Return the (x, y) coordinate for the center point of the cell that contains the specified text.  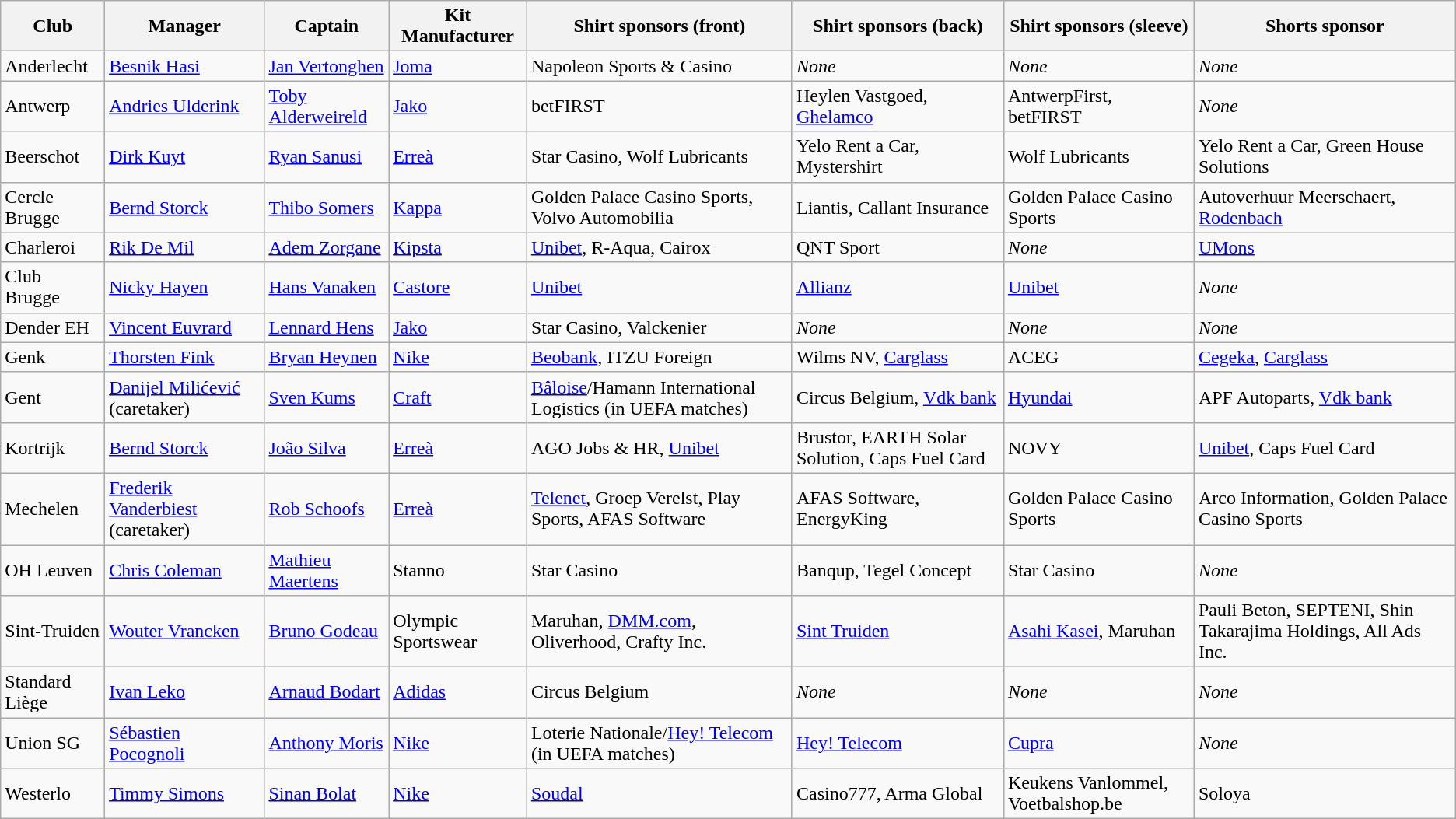
Autoverhuur Meerschaert, Rodenbach (1325, 207)
Kipsta (458, 247)
Mechelen (53, 509)
Kit Manufacturer (458, 26)
betFIRST (660, 106)
Stanno (458, 569)
Sébastien Pocognoli (185, 744)
Allianz (898, 288)
Club Brugge (53, 288)
NOVY (1098, 448)
Nicky Hayen (185, 288)
Yelo Rent a Car, Mystershirt (898, 157)
Jan Vertonghen (327, 66)
Soloya (1325, 793)
Standard Liège (53, 692)
Union SG (53, 744)
Hyundai (1098, 397)
Brustor, EARTH Solar Solution, Caps Fuel Card (898, 448)
Club (53, 26)
Charleroi (53, 247)
Star Casino, Wolf Lubricants (660, 157)
Cercle Brugge (53, 207)
Wilms NV, Carglass (898, 357)
Circus Belgium (660, 692)
Hey! Telecom (898, 744)
Dirk Kuyt (185, 157)
Genk (53, 357)
Kappa (458, 207)
Mathieu Maertens (327, 569)
Kortrijk (53, 448)
Circus Belgium, Vdk bank (898, 397)
Chris Coleman (185, 569)
Dender EH (53, 327)
UMons (1325, 247)
Wouter Vrancken (185, 632)
Sint Truiden (898, 632)
Antwerp (53, 106)
APF Autoparts, Vdk bank (1325, 397)
OH Leuven (53, 569)
Asahi Kasei, Maruhan (1098, 632)
Arnaud Bodart (327, 692)
Adidas (458, 692)
Thorsten Fink (185, 357)
Maruhan, DMM.com, Oliverhood, Crafty Inc. (660, 632)
Rob Schoofs (327, 509)
Hans Vanaken (327, 288)
Banqup, Tegel Concept (898, 569)
Joma (458, 66)
Ryan Sanusi (327, 157)
Andries Ulderink (185, 106)
Frederik Vanderbiest (caretaker) (185, 509)
Besnik Hasi (185, 66)
Wolf Lubricants (1098, 157)
Olympic Sportswear (458, 632)
QNT Sport (898, 247)
ACEG (1098, 357)
Beobank, ITZU Foreign (660, 357)
Bâloise/Hamann International Logistics (in UEFA matches) (660, 397)
Golden Palace Casino Sports, Volvo Automobilia (660, 207)
Yelo Rent a Car, Green House Solutions (1325, 157)
Telenet, Groep Verelst, Play Sports, AFAS Software (660, 509)
Danijel Milićević (caretaker) (185, 397)
AntwerpFirst, betFIRST (1098, 106)
Shirt sponsors (front) (660, 26)
Anderlecht (53, 66)
Cegeka, Carglass (1325, 357)
Cupra (1098, 744)
Captain (327, 26)
Pauli Beton, SEPTENI, Shin Takarajima Holdings, All Ads Inc. (1325, 632)
Westerlo (53, 793)
Beerschot (53, 157)
João Silva (327, 448)
Castore (458, 288)
Star Casino, Valckenier (660, 327)
Keukens Vanlommel, Voetbalshop.be (1098, 793)
Unibet, Caps Fuel Card (1325, 448)
Craft (458, 397)
Shorts sponsor (1325, 26)
Sinan Bolat (327, 793)
Vincent Euvrard (185, 327)
Lennard Hens (327, 327)
Unibet, R-Aqua, Cairox (660, 247)
Manager (185, 26)
Anthony Moris (327, 744)
Shirt sponsors (sleeve) (1098, 26)
Bruno Godeau (327, 632)
Arco Information, Golden Palace Casino Sports (1325, 509)
Ivan Leko (185, 692)
Rik De Mil (185, 247)
Napoleon Sports & Casino (660, 66)
Thibo Somers (327, 207)
Casino777, Arma Global (898, 793)
Shirt sponsors (back) (898, 26)
Sven Kums (327, 397)
Adem Zorgane (327, 247)
Gent (53, 397)
Loterie Nationale/Hey! Telecom (in UEFA matches) (660, 744)
Toby Alderweireld (327, 106)
AFAS Software, EnergyKing (898, 509)
AGO Jobs & HR, Unibet (660, 448)
Sint-Truiden (53, 632)
Liantis, Callant Insurance (898, 207)
Soudal (660, 793)
Heylen Vastgoed, Ghelamco (898, 106)
Timmy Simons (185, 793)
Bryan Heynen (327, 357)
